Detect which cell encompasses the target text, then output its [X, Y] center coordinate. 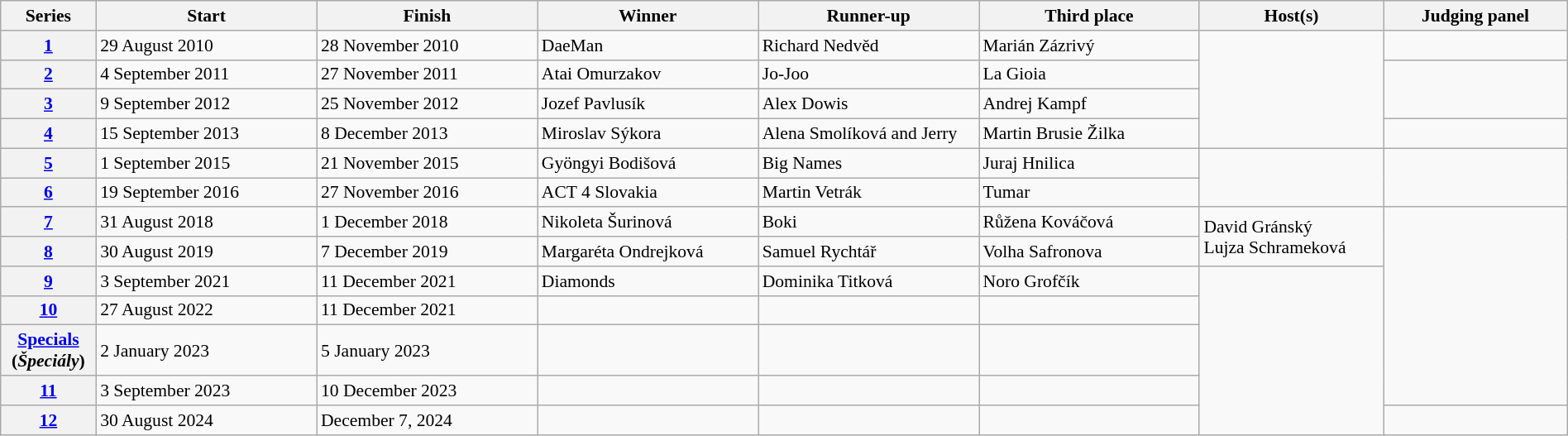
Miroslav Sýkora [648, 134]
ACT 4 Slovakia [648, 193]
19 September 2016 [207, 193]
Marián Zázrivý [1090, 46]
4 [48, 134]
Juraj Hnilica [1090, 163]
27 November 2011 [427, 74]
Host(s) [1291, 16]
Judging panel [1475, 16]
Winner [648, 16]
30 August 2019 [207, 252]
Big Names [868, 163]
Růžena Kováčová [1090, 223]
Noro Grofčík [1090, 281]
28 November 2010 [427, 46]
Diamonds [648, 281]
Series [48, 16]
Martin Brusie Žilka [1090, 134]
Gyöngyi Bodišová [648, 163]
30 August 2024 [207, 420]
5 [48, 163]
Andrej Kampf [1090, 104]
4 September 2011 [207, 74]
Jo-Joo [868, 74]
Start [207, 16]
2 [48, 74]
3 September 2023 [207, 390]
5 January 2023 [427, 351]
Tumar [1090, 193]
9 September 2012 [207, 104]
15 September 2013 [207, 134]
December 7, 2024 [427, 420]
2 January 2023 [207, 351]
Finish [427, 16]
Jozef Pavlusík [648, 104]
8 December 2013 [427, 134]
Richard Nedvěd [868, 46]
Alex Dowis [868, 104]
9 [48, 281]
27 November 2016 [427, 193]
David GránskýLujza Schrameková [1291, 237]
Volha Safronova [1090, 252]
7 [48, 223]
Nikoleta Šurinová [648, 223]
7 December 2019 [427, 252]
12 [48, 420]
DaeMan [648, 46]
Third place [1090, 16]
Martin Vetrák [868, 193]
Boki [868, 223]
Specials (Špeciály) [48, 351]
8 [48, 252]
La Gioia [1090, 74]
31 August 2018 [207, 223]
29 August 2010 [207, 46]
Samuel Rychtář [868, 252]
Atai Omurzakov [648, 74]
Runner-up [868, 16]
25 November 2012 [427, 104]
27 August 2022 [207, 310]
10 [48, 310]
21 November 2015 [427, 163]
10 December 2023 [427, 390]
11 [48, 390]
3 September 2021 [207, 281]
3 [48, 104]
6 [48, 193]
1 December 2018 [427, 223]
1 September 2015 [207, 163]
Margaréta Ondrejková [648, 252]
1 [48, 46]
Alena Smolíková and Jerry [868, 134]
Dominika Titková [868, 281]
